Pinpoint the cell where the given text exists, returning its (x, y) midpoint coordinate. 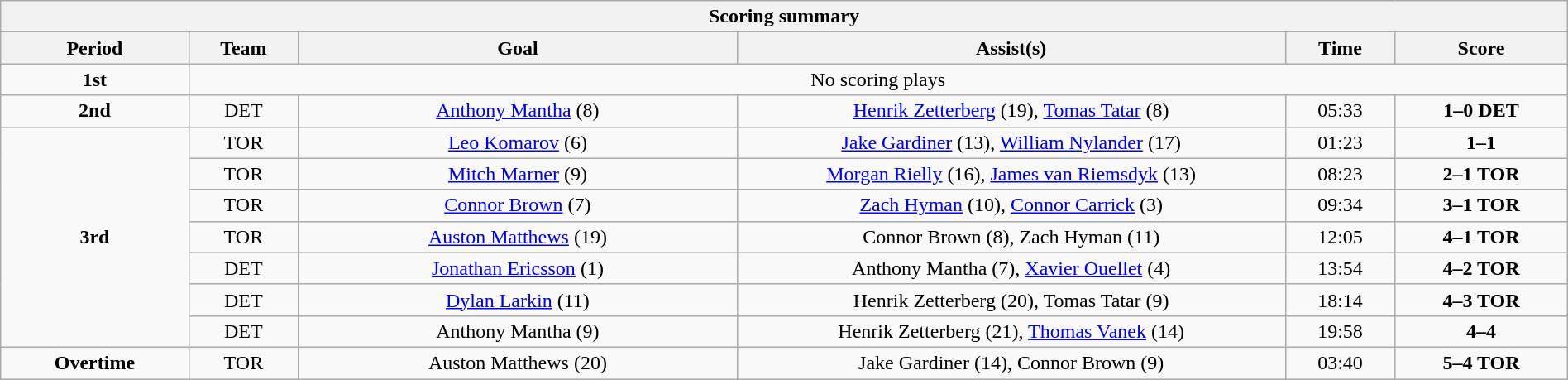
03:40 (1340, 363)
Henrik Zetterberg (19), Tomas Tatar (8) (1011, 111)
Connor Brown (8), Zach Hyman (11) (1011, 237)
1st (94, 79)
Scoring summary (784, 17)
Anthony Mantha (8) (518, 111)
Auston Matthews (19) (518, 237)
Assist(s) (1011, 48)
No scoring plays (878, 79)
08:23 (1340, 174)
09:34 (1340, 205)
2nd (94, 111)
Henrik Zetterberg (20), Tomas Tatar (9) (1011, 300)
18:14 (1340, 300)
19:58 (1340, 331)
Mitch Marner (9) (518, 174)
5–4 TOR (1481, 363)
05:33 (1340, 111)
Goal (518, 48)
Auston Matthews (20) (518, 363)
Morgan Rielly (16), James van Riemsdyk (13) (1011, 174)
Dylan Larkin (11) (518, 300)
Period (94, 48)
Henrik Zetterberg (21), Thomas Vanek (14) (1011, 331)
Leo Komarov (6) (518, 142)
1–1 (1481, 142)
3rd (94, 237)
Jonathan Ericsson (1) (518, 268)
Overtime (94, 363)
4–1 TOR (1481, 237)
3–1 TOR (1481, 205)
Time (1340, 48)
Jake Gardiner (13), William Nylander (17) (1011, 142)
Anthony Mantha (7), Xavier Ouellet (4) (1011, 268)
Score (1481, 48)
13:54 (1340, 268)
Jake Gardiner (14), Connor Brown (9) (1011, 363)
Zach Hyman (10), Connor Carrick (3) (1011, 205)
1–0 DET (1481, 111)
4–3 TOR (1481, 300)
2–1 TOR (1481, 174)
12:05 (1340, 237)
Team (243, 48)
4–4 (1481, 331)
4–2 TOR (1481, 268)
Anthony Mantha (9) (518, 331)
01:23 (1340, 142)
Connor Brown (7) (518, 205)
